Detect which cell encompasses the target text, then output its [x, y] center coordinate. 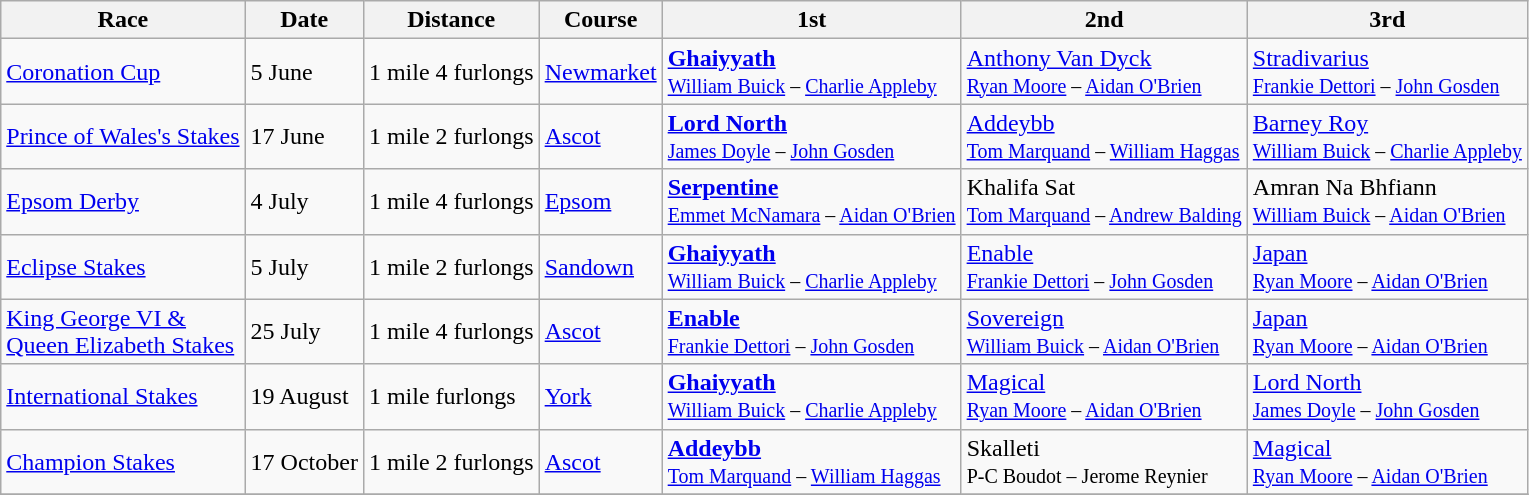
StradivariusFrankie Dettori – John Gosden [1387, 72]
Date [304, 20]
19 August [304, 396]
York [600, 396]
4 July [304, 202]
Sandown [600, 266]
SerpentineEmmet McNamara – Aidan O'Brien [812, 202]
17 October [304, 462]
3rd [1387, 20]
Eclipse Stakes [123, 266]
25 July [304, 332]
Amran Na BhfiannWilliam Buick – Aidan O'Brien [1387, 202]
SovereignWilliam Buick – Aidan O'Brien [1104, 332]
SkalletiP-C Boudot – Jerome Reynier [1104, 462]
Khalifa SatTom Marquand – Andrew Balding [1104, 202]
Race [123, 20]
Coronation Cup [123, 72]
5 July [304, 266]
King George VI &Queen Elizabeth Stakes [123, 332]
2nd [1104, 20]
Barney RoyWilliam Buick – Charlie Appleby [1387, 136]
1st [812, 20]
17 June [304, 136]
Distance [451, 20]
Newmarket [600, 72]
5 June [304, 72]
Prince of Wales's Stakes [123, 136]
Anthony Van DyckRyan Moore – Aidan O'Brien [1104, 72]
Course [600, 20]
Champion Stakes [123, 462]
International Stakes [123, 396]
Epsom Derby [123, 202]
Epsom [600, 202]
1 mile furlongs [451, 396]
